Extract the [X, Y] coordinate from the center of the cell holding the provided text.  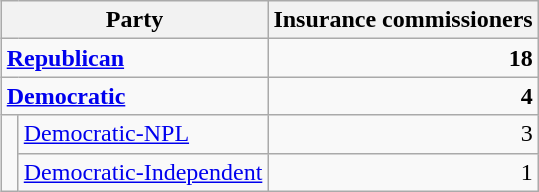
Republican [134, 58]
Democratic [134, 96]
18 [403, 58]
Insurance commissioners [403, 20]
4 [403, 96]
3 [403, 134]
Party [134, 20]
Democratic-Independent [143, 172]
Democratic-NPL [143, 134]
1 [403, 172]
